Return [X, Y] of the center of cell containing provided text 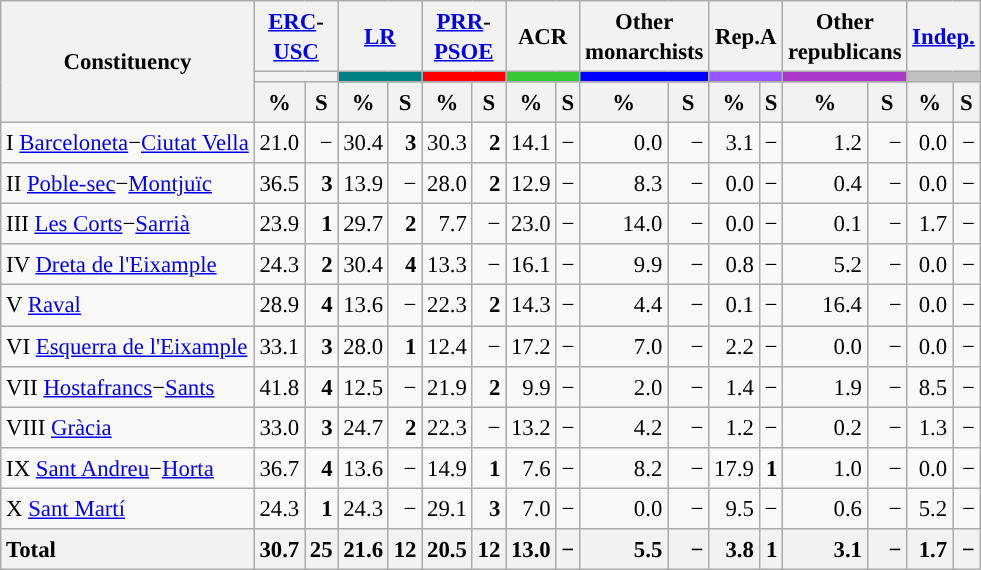
0.8 [734, 264]
33.1 [279, 346]
13.9 [363, 184]
IX Sant Andreu−Horta [128, 468]
III Les Corts−Sarrià [128, 224]
17.2 [531, 346]
28.9 [279, 306]
14.3 [531, 306]
4.4 [624, 306]
1.4 [734, 386]
1.3 [930, 428]
VIII Gràcia [128, 428]
Other republicans [845, 36]
29.7 [363, 224]
Total [128, 550]
Indep. [944, 36]
II Poble-sec−Montjuïc [128, 184]
7.6 [531, 468]
8.3 [624, 184]
16.1 [531, 264]
14.9 [447, 468]
VII Hostafrancs−Sants [128, 386]
8.5 [930, 386]
17.9 [734, 468]
Other monarchists [644, 36]
V Raval [128, 306]
36.5 [279, 184]
0.6 [826, 508]
21.9 [447, 386]
0.4 [826, 184]
25 [322, 550]
23.9 [279, 224]
IV Dreta de l'Eixample [128, 264]
4.2 [624, 428]
21.0 [279, 144]
8.2 [624, 468]
12.5 [363, 386]
14.1 [531, 144]
2.0 [624, 386]
Rep.A [746, 36]
5.5 [624, 550]
41.8 [279, 386]
36.7 [279, 468]
ACR [543, 36]
2.2 [734, 346]
7.7 [447, 224]
30.7 [279, 550]
LR [380, 36]
23.0 [531, 224]
VI Esquerra de l'Eixample [128, 346]
24.7 [363, 428]
13.3 [447, 264]
1.9 [826, 386]
9.5 [734, 508]
29.1 [447, 508]
ERC-USC [296, 36]
12.4 [447, 346]
PRR-PSOE [464, 36]
13.2 [531, 428]
13.0 [531, 550]
30.3 [447, 144]
0.2 [826, 428]
3.8 [734, 550]
21.6 [363, 550]
12.9 [531, 184]
20.5 [447, 550]
16.4 [826, 306]
14.0 [624, 224]
X Sant Martí [128, 508]
33.0 [279, 428]
1.0 [826, 468]
I Barceloneta−Ciutat Vella [128, 144]
Constituency [128, 62]
